Find where the given text appears and provide that cell's center as (x, y) coordinate. 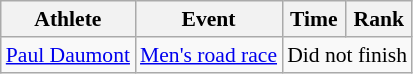
Men's road race (208, 55)
Event (208, 19)
Paul Daumont (68, 55)
Did not finish (347, 55)
Athlete (68, 19)
Rank (380, 19)
Time (314, 19)
